Find where the given text appears and provide that cell's center as (X, Y) coordinate. 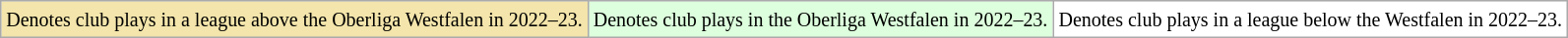
Denotes club plays in a league above the Oberliga Westfalen in 2022–23. (294, 19)
Denotes club plays in the Oberliga Westfalen in 2022–23. (821, 19)
Denotes club plays in a league below the Westfalen in 2022–23. (1311, 19)
